Extract the [X, Y] coordinate from the center of the cell holding the provided text.  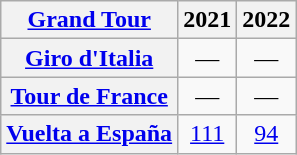
2022 [266, 20]
Tour de France [90, 96]
2021 [208, 20]
Grand Tour [90, 20]
94 [266, 134]
Vuelta a España [90, 134]
111 [208, 134]
Giro d'Italia [90, 58]
